Find where the given text appears and provide that cell's center as [X, Y] coordinate. 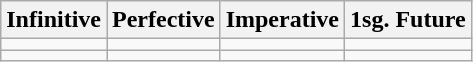
Imperative [282, 20]
Perfective [163, 20]
Infinitive [54, 20]
1sg. Future [408, 20]
